Provide the (x, y) coordinate of the cell's center where the given text is located.  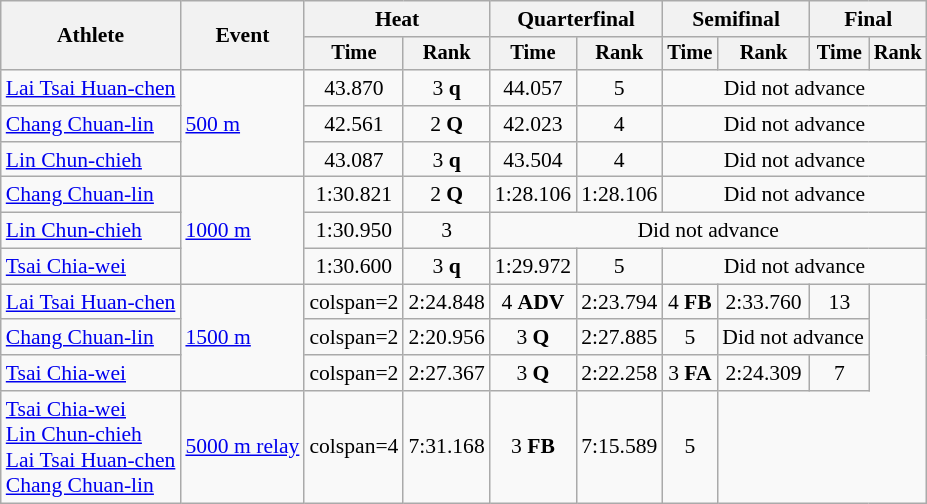
43.504 (533, 160)
Quarterfinal (576, 19)
7 (840, 373)
2:22.258 (619, 373)
42.561 (354, 124)
1:29.972 (533, 267)
2:27.367 (446, 373)
Event (242, 36)
2:23.794 (619, 302)
44.057 (533, 88)
Final (868, 19)
2:33.760 (764, 302)
43.087 (354, 160)
2:24.848 (446, 302)
500 m (242, 124)
3 FB (533, 447)
1000 m (242, 230)
43.870 (354, 88)
7:15.589 (619, 447)
3 (446, 231)
2:27.885 (619, 338)
1:30.821 (354, 195)
2:24.309 (764, 373)
1500 m (242, 338)
Heat (396, 19)
Tsai Chia-weiLin Chun-chiehLai Tsai Huan-chenChang Chuan-lin (91, 447)
7:31.168 (446, 447)
4 FB (690, 302)
2:20.956 (446, 338)
Semifinal (736, 19)
3 FA (690, 373)
13 (840, 302)
Athlete (91, 36)
colspan=4 (354, 447)
1:30.950 (354, 231)
1:30.600 (354, 267)
5000 m relay (242, 447)
4 ADV (533, 302)
42.023 (533, 124)
